Extract the (x, y) coordinate from the center of the cell holding the provided text.  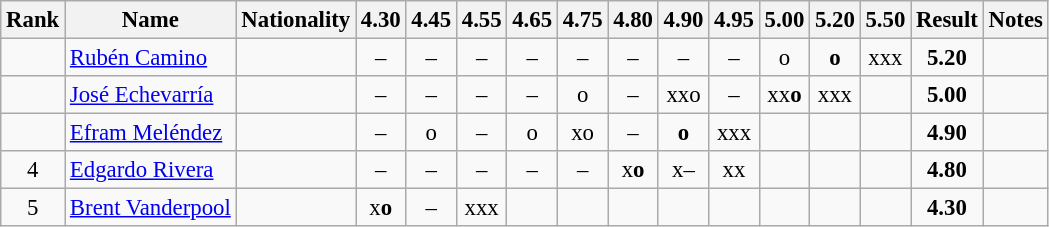
Result (948, 20)
Rubén Camino (151, 58)
4.95 (734, 20)
Rank (33, 20)
Efram Meléndez (151, 133)
xx (734, 170)
5.50 (885, 20)
Notes (1016, 20)
4.65 (532, 20)
x– (683, 170)
4 (33, 170)
Edgardo Rivera (151, 170)
4.55 (481, 20)
5 (33, 208)
4.75 (582, 20)
Name (151, 20)
Nationality (296, 20)
Brent Vanderpool (151, 208)
4.45 (431, 20)
José Echevarría (151, 95)
